Find where the given text appears and provide that cell's center as [X, Y] coordinate. 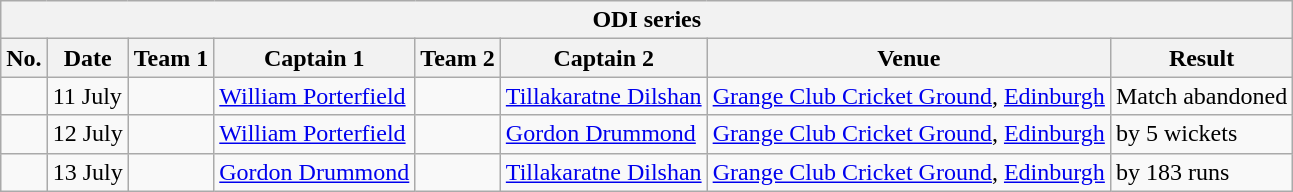
Team 1 [171, 58]
Venue [908, 58]
13 July [88, 172]
Result [1201, 58]
Team 2 [458, 58]
by 5 wickets [1201, 134]
No. [24, 58]
Captain 1 [314, 58]
ODI series [647, 20]
Match abandoned [1201, 96]
Captain 2 [604, 58]
11 July [88, 96]
Date [88, 58]
by 183 runs [1201, 172]
12 July [88, 134]
